Pinpoint the cell where the given text exists, returning its (x, y) midpoint coordinate. 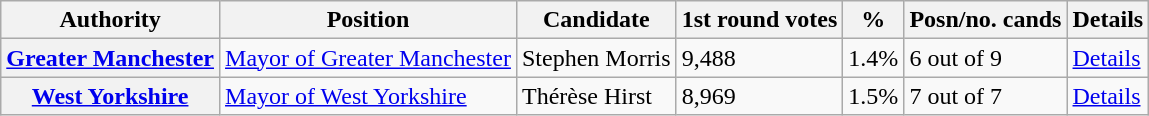
Candidate (596, 20)
1st round votes (760, 20)
West Yorkshire (110, 96)
Posn/no. cands (986, 20)
Authority (110, 20)
Stephen Morris (596, 58)
Mayor of West Yorkshire (368, 96)
Mayor of Greater Manchester (368, 58)
Greater Manchester (110, 58)
% (874, 20)
1.4% (874, 58)
9,488 (760, 58)
1.5% (874, 96)
8,969 (760, 96)
Position (368, 20)
7 out of 7 (986, 96)
6 out of 9 (986, 58)
Thérèse Hirst (596, 96)
